From the cell containing the given text, extract its center point as [x, y] coordinate. 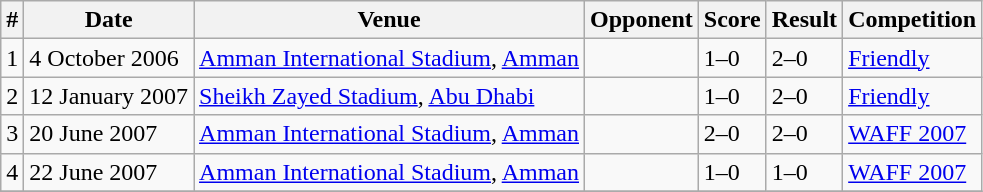
2 [12, 96]
# [12, 20]
Opponent [642, 20]
Date [109, 20]
4 October 2006 [109, 58]
20 June 2007 [109, 134]
Competition [912, 20]
1 [12, 58]
4 [12, 172]
22 June 2007 [109, 172]
Sheikh Zayed Stadium, Abu Dhabi [390, 96]
12 January 2007 [109, 96]
3 [12, 134]
Score [732, 20]
Venue [390, 20]
Result [804, 20]
